From the cell containing the given text, extract its center point as [X, Y] coordinate. 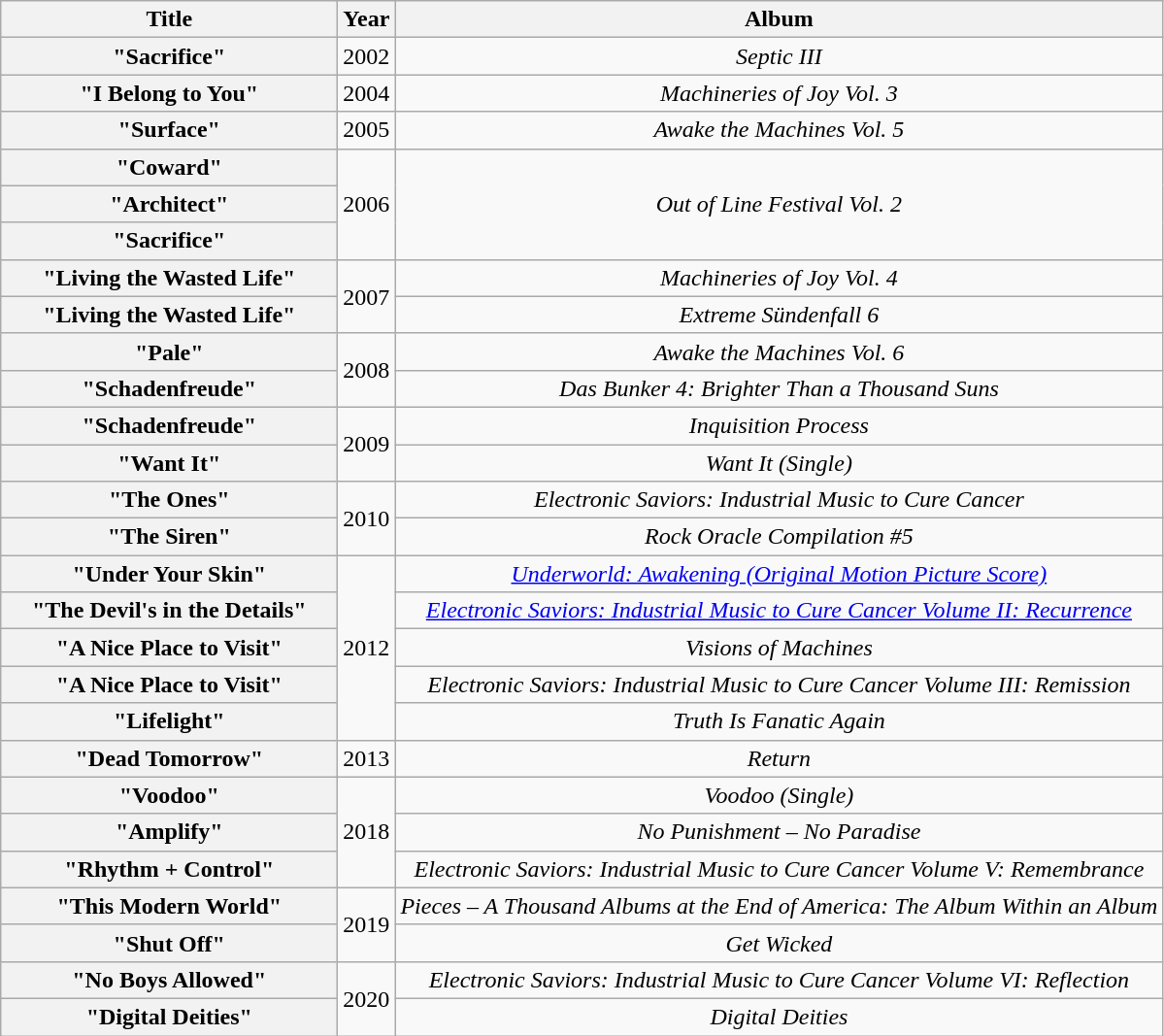
Return [779, 758]
"Amplify" [169, 832]
Visions of Machines [779, 648]
Das Bunker 4: Brighter Than a Thousand Suns [779, 388]
"Pale" [169, 351]
Out of Line Festival Vol. 2 [779, 204]
"Voodoo" [169, 795]
Get Wicked [779, 943]
"Coward" [169, 167]
Title [169, 19]
"Surface" [169, 130]
2019 [367, 924]
2012 [367, 648]
"Dead Tomorrow" [169, 758]
2018 [367, 832]
2007 [367, 296]
2005 [367, 130]
"Want It" [169, 463]
"Under Your Skin" [169, 574]
Voodoo (Single) [779, 795]
Awake the Machines Vol. 5 [779, 130]
2013 [367, 758]
"The Ones" [169, 500]
Machineries of Joy Vol. 4 [779, 278]
Extreme Sündenfall 6 [779, 315]
"Shut Off" [169, 943]
Truth Is Fanatic Again [779, 721]
Digital Deities [779, 1017]
"Digital Deities" [169, 1017]
2009 [367, 444]
Album [779, 19]
"Rhythm + Control" [169, 869]
2002 [367, 56]
2010 [367, 518]
Septic III [779, 56]
Pieces – A Thousand Albums at the End of America: The Album Within an Album [779, 906]
"No Boys Allowed" [169, 980]
Electronic Saviors: Industrial Music to Cure Cancer Volume III: Remission [779, 685]
"I Belong to You" [169, 93]
Underworld: Awakening (Original Motion Picture Score) [779, 574]
Awake the Machines Vol. 6 [779, 351]
"The Siren" [169, 537]
Inquisition Process [779, 425]
Electronic Saviors: Industrial Music to Cure Cancer Volume II: Recurrence [779, 611]
2006 [367, 204]
Rock Oracle Compilation #5 [779, 537]
Want It (Single) [779, 463]
2008 [367, 370]
No Punishment – No Paradise [779, 832]
Electronic Saviors: Industrial Music to Cure Cancer Volume V: Remembrance [779, 869]
"This Modern World" [169, 906]
Electronic Saviors: Industrial Music to Cure Cancer Volume VI: Reflection [779, 980]
Year [367, 19]
Machineries of Joy Vol. 3 [779, 93]
2020 [367, 998]
"Lifelight" [169, 721]
"The Devil's in the Details" [169, 611]
2004 [367, 93]
Electronic Saviors: Industrial Music to Cure Cancer [779, 500]
"Architect" [169, 204]
